From the cell containing the given text, extract its center point as (x, y) coordinate. 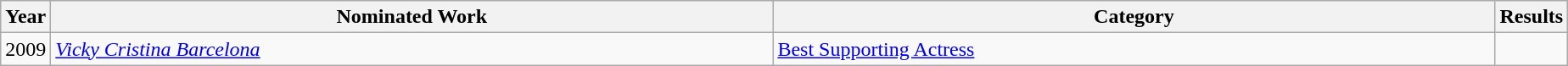
Results (1532, 17)
Nominated Work (412, 17)
Vicky Cristina Barcelona (412, 49)
2009 (25, 49)
Category (1134, 17)
Best Supporting Actress (1134, 49)
Year (25, 17)
